Identify which cell holds the provided text, then report its (x, y) central coordinate. 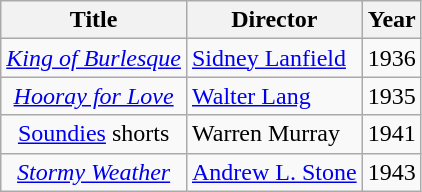
Walter Lang (274, 96)
Warren Murray (274, 134)
1936 (392, 58)
Soundies shorts (94, 134)
Title (94, 20)
Year (392, 20)
1943 (392, 172)
Hooray for Love (94, 96)
1935 (392, 96)
1941 (392, 134)
Director (274, 20)
Sidney Lanfield (274, 58)
King of Burlesque (94, 58)
Andrew L. Stone (274, 172)
Stormy Weather (94, 172)
